Return (X, Y) of the center of cell containing provided text 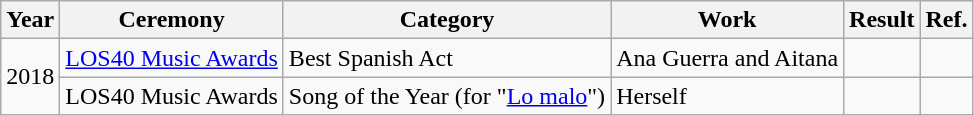
2018 (30, 77)
Ana Guerra and Aitana (728, 58)
Category (446, 20)
Result (882, 20)
Work (728, 20)
Best Spanish Act (446, 58)
Ref. (946, 20)
Year (30, 20)
Ceremony (172, 20)
Song of the Year (for "Lo malo") (446, 96)
Herself (728, 96)
